Output the [X, Y] coordinate of the center of the cell containing the given text.  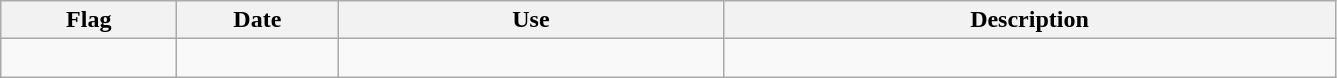
Use [531, 20]
Description [1030, 20]
Date [258, 20]
Flag [89, 20]
